Find where the given text appears and provide that cell's center as [X, Y] coordinate. 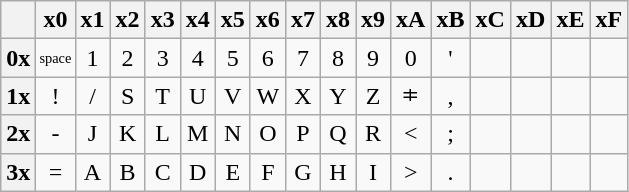
xB [450, 20]
! [56, 96]
M [198, 134]
2 [128, 58]
O [268, 134]
R [374, 134]
8 [338, 58]
9 [374, 58]
L [162, 134]
G [302, 172]
x3 [162, 20]
E [232, 172]
x1 [92, 20]
x6 [268, 20]
xF [609, 20]
T [162, 96]
- [56, 134]
1 [92, 58]
K [128, 134]
xD [530, 20]
5 [232, 58]
0 [411, 58]
2x [18, 134]
H [338, 172]
x9 [374, 20]
x5 [232, 20]
3x [18, 172]
D [198, 172]
V [232, 96]
space [56, 58]
. [450, 172]
' [450, 58]
; [450, 134]
U [198, 96]
B [128, 172]
J [92, 134]
0x [18, 58]
x7 [302, 20]
I [374, 172]
, [450, 96]
S [128, 96]
Z [374, 96]
xC [490, 20]
x8 [338, 20]
> [411, 172]
6 [268, 58]
xA [411, 20]
= [56, 172]
X [302, 96]
3 [162, 58]
4 [198, 58]
Y [338, 96]
W [268, 96]
/ [92, 96]
F [268, 172]
x4 [198, 20]
< [411, 134]
Q [338, 134]
x2 [128, 20]
A [92, 172]
7 [302, 58]
N [232, 134]
⧧ [411, 96]
P [302, 134]
C [162, 172]
1x [18, 96]
x0 [56, 20]
xE [570, 20]
